Extract the (x, y) coordinate from the center of the cell holding the provided text.  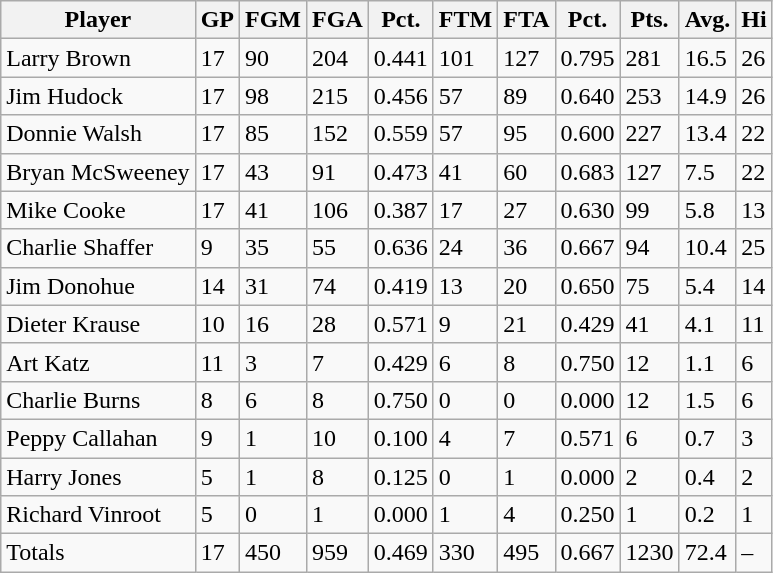
43 (272, 172)
152 (338, 134)
0.7 (708, 438)
106 (338, 210)
204 (338, 58)
0.630 (588, 210)
13.4 (708, 134)
0.419 (400, 286)
0.456 (400, 96)
FTM (465, 20)
85 (272, 134)
0.469 (400, 553)
0.2 (708, 515)
0.441 (400, 58)
21 (526, 324)
281 (650, 58)
0.387 (400, 210)
330 (465, 553)
253 (650, 96)
95 (526, 134)
495 (526, 553)
FGA (338, 20)
24 (465, 248)
16.5 (708, 58)
Pts. (650, 20)
0.250 (588, 515)
FGM (272, 20)
0.600 (588, 134)
14.9 (708, 96)
74 (338, 286)
7.5 (708, 172)
0.640 (588, 96)
25 (754, 248)
27 (526, 210)
– (754, 553)
5.4 (708, 286)
16 (272, 324)
91 (338, 172)
Avg. (708, 20)
Bryan McSweeney (98, 172)
227 (650, 134)
1.1 (708, 362)
75 (650, 286)
Charlie Shaffer (98, 248)
0.683 (588, 172)
60 (526, 172)
20 (526, 286)
Art Katz (98, 362)
Donnie Walsh (98, 134)
89 (526, 96)
31 (272, 286)
98 (272, 96)
28 (338, 324)
5.8 (708, 210)
Dieter Krause (98, 324)
72.4 (708, 553)
0.100 (400, 438)
Jim Hudock (98, 96)
55 (338, 248)
215 (338, 96)
0.650 (588, 286)
Totals (98, 553)
4.1 (708, 324)
FTA (526, 20)
Hi (754, 20)
0.473 (400, 172)
Peppy Callahan (98, 438)
0.559 (400, 134)
0.125 (400, 477)
94 (650, 248)
90 (272, 58)
Jim Donohue (98, 286)
35 (272, 248)
0.795 (588, 58)
Charlie Burns (98, 400)
Mike Cooke (98, 210)
Richard Vinroot (98, 515)
0.4 (708, 477)
1.5 (708, 400)
959 (338, 553)
101 (465, 58)
99 (650, 210)
Harry Jones (98, 477)
Larry Brown (98, 58)
GP (217, 20)
36 (526, 248)
1230 (650, 553)
0.636 (400, 248)
Player (98, 20)
450 (272, 553)
10.4 (708, 248)
